Provide the [x, y] coordinate of the cell's center where the given text is located.  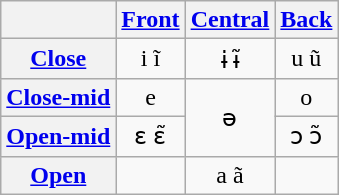
ə [230, 117]
Open [58, 175]
Central [230, 20]
e [150, 97]
Open-mid [58, 136]
ɛ ɛ̃ [150, 136]
ɨ ɨ̃ [230, 59]
Close [58, 59]
a ã [230, 175]
o [306, 97]
Front [150, 20]
u ũ [306, 59]
Back [306, 20]
i ĩ [150, 59]
Close-mid [58, 97]
ɔ ɔ̃ [306, 136]
